Scan for the cell matching the given text and deliver its [X, Y] coordinate at center. 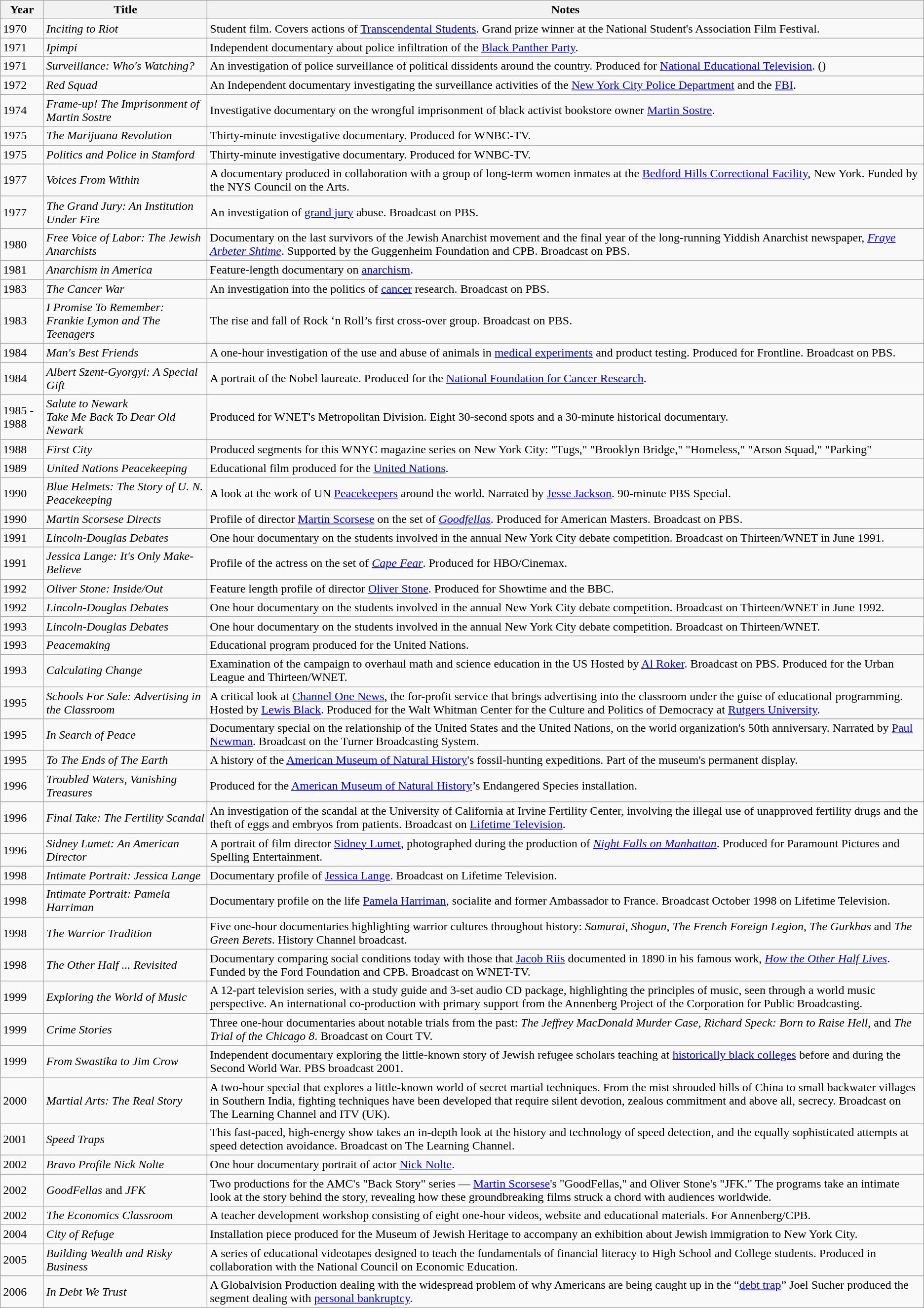
Profile of the actress on the set of Cape Fear. Produced for HBO/Cinemax. [566, 563]
Politics and Police in Stamford [125, 155]
Feature-length documentary on anarchism. [566, 270]
Year [22, 10]
Martial Arts: The Real Story [125, 1100]
Produced segments for this WNYC magazine series on New York City: "Tugs," "Brooklyn Bridge," "Homeless," "Arson Squad," "Parking" [566, 449]
Inciting to Riot [125, 29]
One hour documentary on the students involved in the annual New York City debate competition. Broadcast on Thirteen/WNET. [566, 626]
The Grand Jury: An Institution Under Fire [125, 212]
Student film. Covers actions of Transcendental Students. Grand prize winner at the National Student's Association Film Festival. [566, 29]
Intimate Portrait: Jessica Lange [125, 875]
A history of the American Museum of Natural History's fossil-hunting expeditions. Part of the museum's permanent display. [566, 760]
Troubled Waters, Vanishing Treasures [125, 786]
Calculating Change [125, 671]
Investigative documentary on the wrongful imprisonment of black activist bookstore owner Martin Sostre. [566, 111]
I Promise To Remember: Frankie Lymon and The Teenagers [125, 321]
Independent documentary about police infiltration of the Black Panther Party. [566, 47]
A portrait of the Nobel laureate. Produced for the National Foundation for Cancer Research. [566, 378]
Red Squad [125, 85]
Blue Helmets: The Story of U. N. Peacekeeping [125, 494]
Produced for the American Museum of Natural History’s Endangered Species installation. [566, 786]
Documentary profile on the life Pamela Harriman, socialite and former Ambassador to France. Broadcast October 1998 on Lifetime Television. [566, 901]
1970 [22, 29]
Educational film produced for the United Nations. [566, 468]
Oliver Stone: Inside/Out [125, 589]
Man's Best Friends [125, 353]
A look at the work of UN Peacekeepers around the world. Narrated by Jesse Jackson. 90-minute PBS Special. [566, 494]
Title [125, 10]
In Debt We Trust [125, 1292]
Salute to NewarkTake Me Back To Dear Old Newark [125, 417]
1972 [22, 85]
2006 [22, 1292]
The Warrior Tradition [125, 933]
City of Refuge [125, 1234]
United Nations Peacekeeping [125, 468]
Final Take: The Fertility Scandal [125, 818]
Produced for WNET's Metropolitan Division. Eight 30-second spots and a 30-minute historical documentary. [566, 417]
Educational program produced for the United Nations. [566, 645]
One hour documentary portrait of actor Nick Nolte. [566, 1164]
A one-hour investigation of the use and abuse of animals in medical experiments and product testing. Produced for Frontline. Broadcast on PBS. [566, 353]
An investigation of police surveillance of political dissidents around the country. Produced for National Educational Television. () [566, 66]
The rise and fall of Rock ‘n Roll’s first cross-over group. Broadcast on PBS. [566, 321]
From Swastika to Jim Crow [125, 1062]
Albert Szent-Gyorgyi: A Special Gift [125, 378]
The Marijuana Revolution [125, 136]
An Independent documentary investigating the surveillance activities of the New York City Police Department and the FBI. [566, 85]
The Economics Classroom [125, 1216]
1989 [22, 468]
2005 [22, 1260]
Building Wealth and Risky Business [125, 1260]
Bravo Profile Nick Nolte [125, 1164]
An investigation of grand jury abuse. Broadcast on PBS. [566, 212]
One hour documentary on the students involved in the annual New York City debate competition. Broadcast on Thirteen/WNET in June 1992. [566, 607]
Jessica Lange: It's Only Make-Believe [125, 563]
Free Voice of Labor: The Jewish Anarchists [125, 244]
2004 [22, 1234]
2001 [22, 1139]
Exploring the World of Music [125, 997]
Voices From Within [125, 180]
An investigation into the politics of cancer research. Broadcast on PBS. [566, 289]
1988 [22, 449]
Anarchism in America [125, 270]
Peacemaking [125, 645]
Schools For Sale: Advertising in the Classroom [125, 702]
Surveillance: Who's Watching? [125, 66]
A teacher development workshop consisting of eight one-hour videos, website and educational materials. For Annenberg/CPB. [566, 1216]
One hour documentary on the students involved in the annual New York City debate competition. Broadcast on Thirteen/WNET in June 1991. [566, 538]
In Search of Peace [125, 735]
Martin Scorsese Directs [125, 519]
The Other Half ... Revisited [125, 965]
First City [125, 449]
Notes [566, 10]
Speed Traps [125, 1139]
2000 [22, 1100]
GoodFellas and JFK [125, 1190]
Frame-up! The Imprisonment of Martin Sostre [125, 111]
Documentary profile of Jessica Lange. Broadcast on Lifetime Television. [566, 875]
Installation piece produced for the Museum of Jewish Heritage to accompany an exhibition about Jewish immigration to New York City. [566, 1234]
Intimate Portrait: Pamela Harriman [125, 901]
1981 [22, 270]
Profile of director Martin Scorsese on the set of Goodfellas. Produced for American Masters. Broadcast on PBS. [566, 519]
To The Ends of The Earth [125, 760]
Sidney Lumet: An American Director [125, 850]
1980 [22, 244]
1974 [22, 111]
Feature length profile of director Oliver Stone. Produced for Showtime and the BBC. [566, 589]
1985 - 1988 [22, 417]
The Cancer War [125, 289]
Ipimpi [125, 47]
Crime Stories [125, 1029]
